For the text-containing cell, return its midpoint in [x, y] coordinate format. 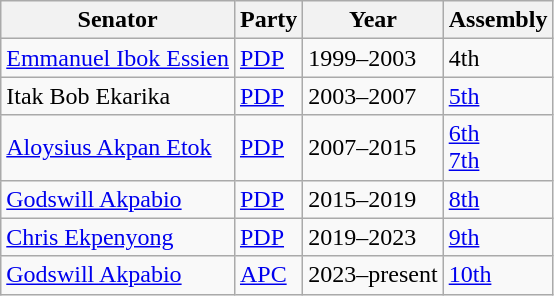
2019–2023 [373, 237]
APC [268, 275]
10th [498, 275]
8th [498, 199]
Senator [118, 20]
9th [498, 237]
Year [373, 20]
Emmanuel Ibok Essien [118, 58]
Chris Ekpenyong [118, 237]
2023–present [373, 275]
Itak Bob Ekarika [118, 96]
4th [498, 58]
2007–2015 [373, 148]
2003–2007 [373, 96]
2015–2019 [373, 199]
1999–2003 [373, 58]
Party [268, 20]
Assembly [498, 20]
5th [498, 96]
6th7th [498, 148]
Aloysius Akpan Etok [118, 148]
